Find where the given text appears and provide that cell's center as (X, Y) coordinate. 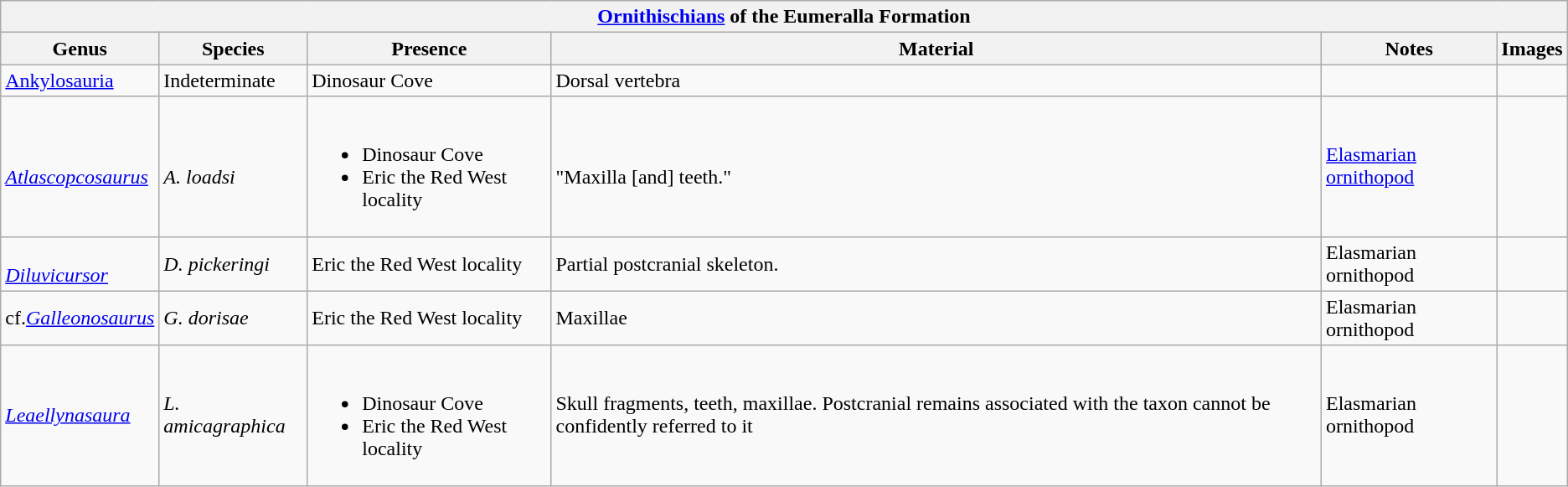
Diluvicursor (80, 263)
L. amicagraphica (233, 416)
Dinosaur Cove (429, 80)
Ornithischians of the Eumeralla Formation (784, 17)
Presence (429, 49)
Skull fragments, teeth, maxillae. Postcranial remains associated with the taxon cannot be confidently referred to it (936, 416)
cf.Galleonosaurus (80, 319)
Maxillae (936, 319)
Genus (80, 49)
Ankylosauria (80, 80)
Leaellynasaura (80, 416)
Partial postcranial skeleton. (936, 263)
G. dorisae (233, 319)
A. loadsi (233, 166)
Indeterminate (233, 80)
Atlascopcosaurus (80, 166)
Images (1532, 49)
"Maxilla [and] teeth." (936, 166)
Material (936, 49)
Notes (1409, 49)
D. pickeringi (233, 263)
Species (233, 49)
Dorsal vertebra (936, 80)
